Identify which cell holds the provided text, then report its (X, Y) central coordinate. 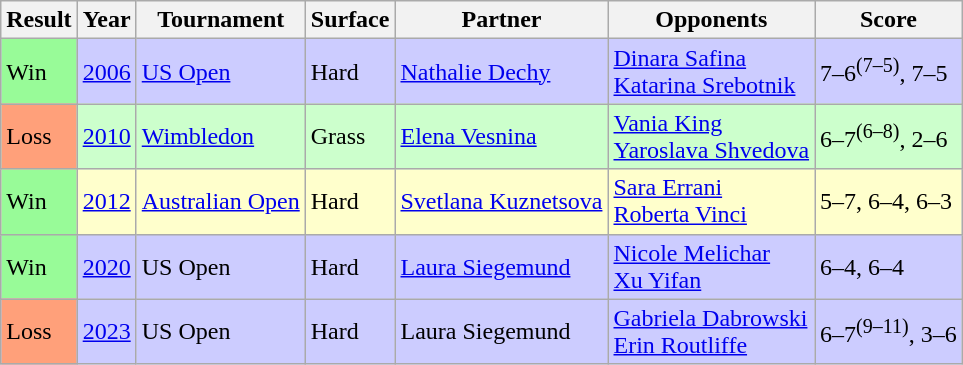
Grass (350, 136)
Dinara Safina Katarina Srebotnik (712, 72)
Score (889, 20)
Year (106, 20)
Result (39, 20)
Opponents (712, 20)
Vania King Yaroslava Shvedova (712, 136)
2012 (106, 202)
5–7, 6–4, 6–3 (889, 202)
6–4, 6–4 (889, 266)
2006 (106, 72)
Sara Errani Roberta Vinci (712, 202)
Elena Vesnina (502, 136)
6–7(9–11), 3–6 (889, 332)
Australian Open (220, 202)
Svetlana Kuznetsova (502, 202)
2010 (106, 136)
Gabriela Dabrowski Erin Routliffe (712, 332)
Tournament (220, 20)
Nicole Melichar Xu Yifan (712, 266)
Surface (350, 20)
2023 (106, 332)
6–7(6–8), 2–6 (889, 136)
2020 (106, 266)
Nathalie Dechy (502, 72)
Wimbledon (220, 136)
7–6(7–5), 7–5 (889, 72)
Partner (502, 20)
